Extract the [x, y] coordinate from the center of the cell holding the provided text.  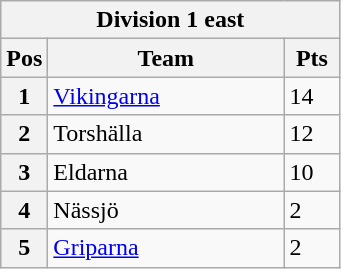
Griparna [166, 248]
4 [24, 210]
Pos [24, 58]
Pts [312, 58]
3 [24, 172]
5 [24, 248]
Torshälla [166, 134]
12 [312, 134]
Vikingarna [166, 96]
14 [312, 96]
1 [24, 96]
Eldarna [166, 172]
Division 1 east [170, 20]
Nässjö [166, 210]
10 [312, 172]
Team [166, 58]
